Find where the given text appears and provide that cell's center as [x, y] coordinate. 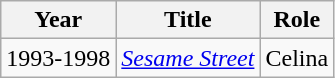
Title [188, 20]
Year [58, 20]
Role [297, 20]
1993-1998 [58, 58]
Celina [297, 58]
Sesame Street [188, 58]
